Capture the cell that displays the provided text and extract its [X, Y] central coordinate. 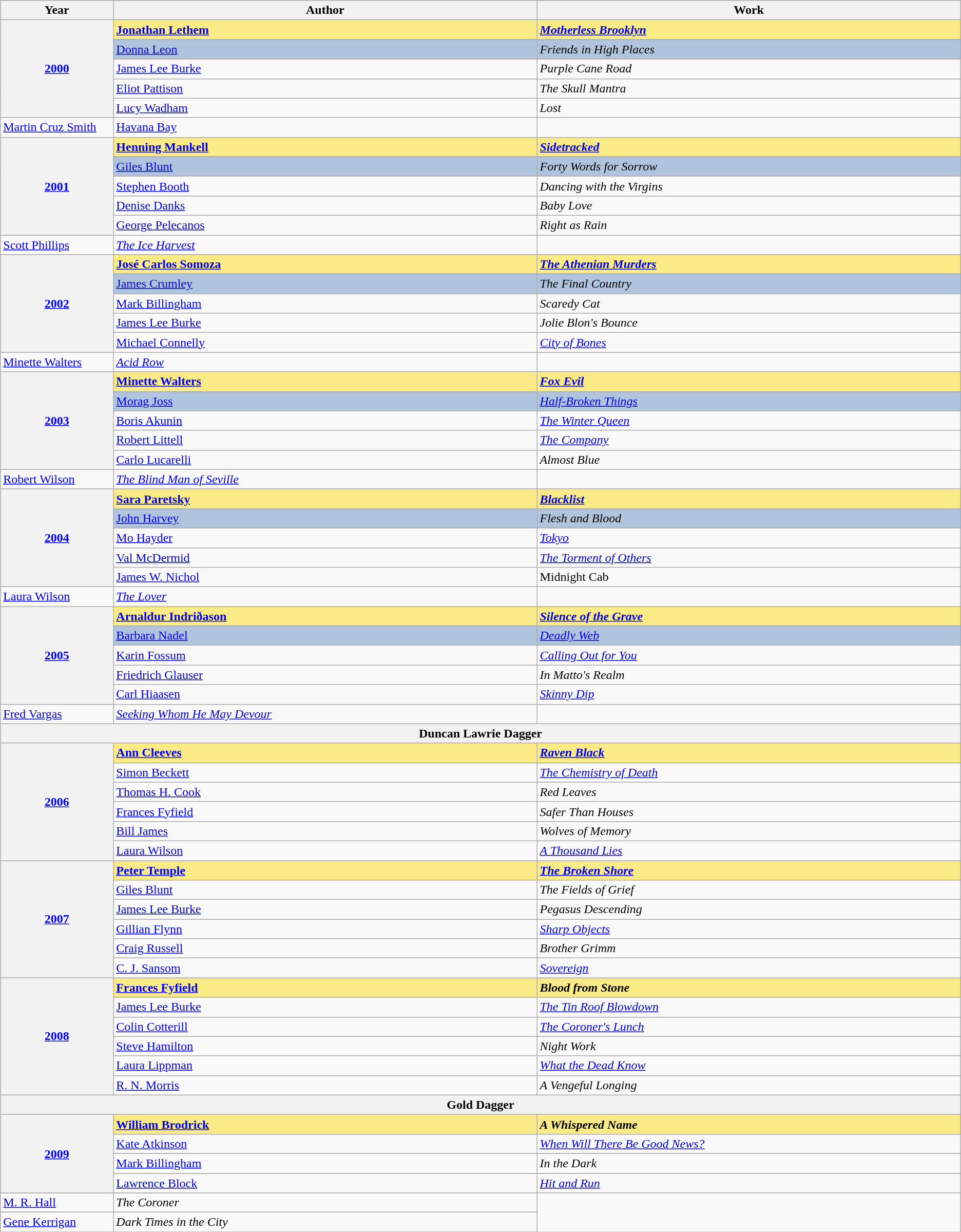
Denise Danks [325, 205]
Robert Littell [325, 440]
James W. Nichol [325, 577]
Friends in High Places [748, 49]
Morag Joss [325, 401]
Brother Grimm [748, 949]
Fox Evil [748, 382]
The Blind Man of Seville [325, 479]
2003 [57, 421]
Karin Fossum [325, 655]
2006 [57, 802]
2000 [57, 69]
Craig Russell [325, 949]
Friedrich Glauser [325, 675]
Kate Atkinson [325, 1144]
Seeking Whom He May Devour [325, 714]
Jolie Blon's Bounce [748, 323]
The Torment of Others [748, 557]
Forty Words for Sorrow [748, 166]
Mo Hayder [325, 538]
Gene Kerrigan [57, 1222]
The Tin Roof Blowdown [748, 1007]
Purple Cane Road [748, 69]
The Final Country [748, 284]
Barbara Nadel [325, 636]
Tokyo [748, 538]
Year [57, 10]
What the Dead Know [748, 1066]
Hit and Run [748, 1183]
Carlo Lucarelli [325, 460]
Lawrence Block [325, 1183]
Martin Cruz Smith [57, 127]
Safer Than Houses [748, 811]
A Thousand Lies [748, 850]
Henning Mankell [325, 147]
Michael Connelly [325, 343]
Donna Leon [325, 49]
The Skull Mantra [748, 88]
The Fields of Grief [748, 890]
Sharp Objects [748, 929]
Stephen Booth [325, 186]
Lost [748, 108]
Duncan Lawrie Dagger [480, 733]
City of Bones [748, 343]
The Chemistry of Death [748, 772]
2001 [57, 186]
C. J. Sansom [325, 968]
Colin Cotterill [325, 1027]
Jonathan Lethem [325, 30]
M. R. Hall [57, 1203]
Lucy Wadham [325, 108]
The Company [748, 440]
Ann Cleeves [325, 753]
Wolves of Memory [748, 831]
Acid Row [325, 362]
Almost Blue [748, 460]
José Carlos Somoza [325, 264]
Fred Vargas [57, 714]
Sara Paretsky [325, 499]
A Whispered Name [748, 1124]
Author [325, 10]
James Crumley [325, 284]
Raven Black [748, 753]
Scott Phillips [57, 245]
Sidetracked [748, 147]
Deadly Web [748, 636]
R. N. Morris [325, 1085]
Flesh and Blood [748, 518]
The Coroner's Lunch [748, 1027]
Pegasus Descending [748, 909]
Night Work [748, 1046]
Gold Dagger [480, 1105]
2009 [57, 1153]
Havana Bay [325, 127]
Steve Hamilton [325, 1046]
Right as Rain [748, 225]
2005 [57, 655]
2007 [57, 919]
John Harvey [325, 518]
William Brodrick [325, 1124]
Boris Akunin [325, 421]
Blacklist [748, 499]
Robert Wilson [57, 479]
Half-Broken Things [748, 401]
Red Leaves [748, 792]
Skinny Dip [748, 694]
Work [748, 10]
Silence of the Grave [748, 616]
Arnaldur Indriðason [325, 616]
The Coroner [325, 1203]
Bill James [325, 831]
Carl Hiaasen [325, 694]
Sovereign [748, 968]
Dark Times in the City [325, 1222]
Simon Beckett [325, 772]
Laura Lippman [325, 1066]
A Vengeful Longing [748, 1085]
In Matto's Realm [748, 675]
Motherless Brooklyn [748, 30]
Gillian Flynn [325, 929]
Blood from Stone [748, 988]
2004 [57, 538]
Peter Temple [325, 870]
The Athenian Murders [748, 264]
Baby Love [748, 205]
Val McDermid [325, 557]
George Pelecanos [325, 225]
Midnight Cab [748, 577]
The Broken Shore [748, 870]
Thomas H. Cook [325, 792]
The Lover [325, 597]
The Ice Harvest [325, 245]
2002 [57, 304]
In the Dark [748, 1163]
Scaredy Cat [748, 304]
Dancing with the Virgins [748, 186]
2008 [57, 1036]
Calling Out for You [748, 655]
When Will There Be Good News? [748, 1144]
Eliot Pattison [325, 88]
The Winter Queen [748, 421]
